Determine the (x, y) coordinate at the center of the cell enclosing the given text.  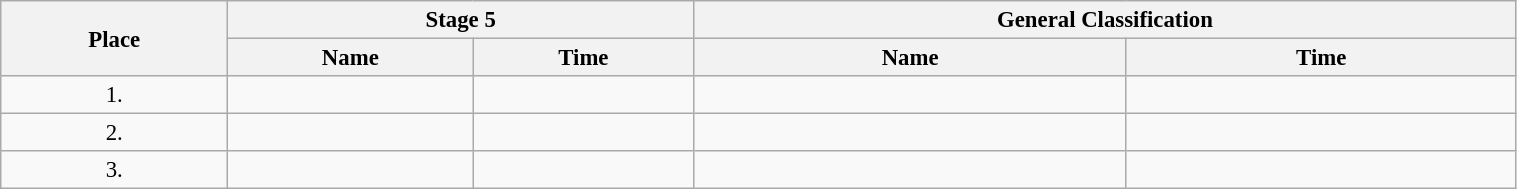
Place (114, 38)
Stage 5 (461, 20)
General Classification (1105, 20)
1. (114, 95)
3. (114, 170)
2. (114, 133)
